Extract the [X, Y] coordinate from the center of the cell holding the provided text.  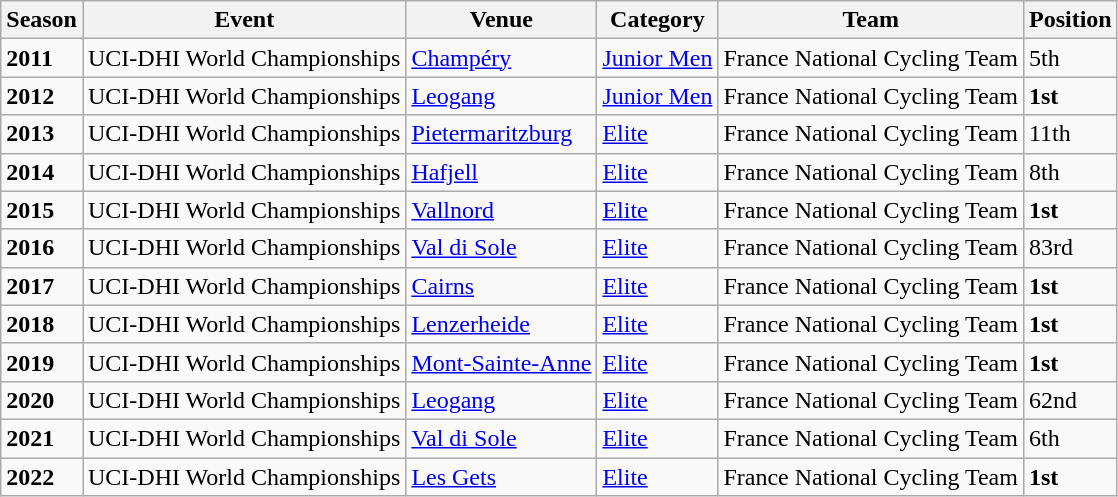
6th [1070, 438]
2019 [42, 362]
2021 [42, 438]
83rd [1070, 248]
2022 [42, 477]
Hafjell [502, 172]
Champéry [502, 58]
8th [1070, 172]
11th [1070, 134]
Event [244, 20]
2018 [42, 324]
Cairns [502, 286]
Mont-Sainte-Anne [502, 362]
2020 [42, 400]
Team [871, 20]
Category [658, 20]
62nd [1070, 400]
2016 [42, 248]
2014 [42, 172]
Lenzerheide [502, 324]
Les Gets [502, 477]
2013 [42, 134]
Venue [502, 20]
Vallnord [502, 210]
2017 [42, 286]
Position [1070, 20]
2011 [42, 58]
2015 [42, 210]
5th [1070, 58]
Pietermaritzburg [502, 134]
2012 [42, 96]
Season [42, 20]
